Provide the [X, Y] coordinate of the cell's center where the given text is located.  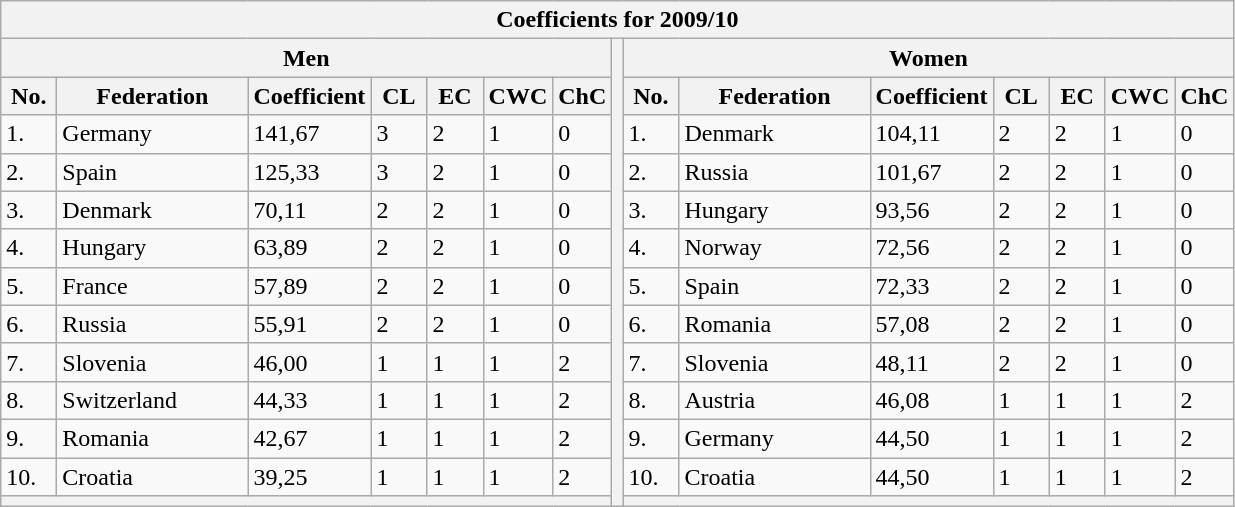
Coefficients for 2009/10 [618, 20]
101,67 [932, 172]
93,56 [932, 210]
57,08 [932, 324]
46,08 [932, 400]
Women [928, 58]
55,91 [310, 324]
72,33 [932, 286]
63,89 [310, 248]
104,11 [932, 134]
Norway [774, 248]
39,25 [310, 477]
70,11 [310, 210]
141,67 [310, 134]
42,67 [310, 438]
Men [306, 58]
46,00 [310, 362]
125,33 [310, 172]
72,56 [932, 248]
48,11 [932, 362]
Austria [774, 400]
44,33 [310, 400]
France [152, 286]
57,89 [310, 286]
Switzerland [152, 400]
